Pinpoint the cell where the given text exists, returning its [x, y] midpoint coordinate. 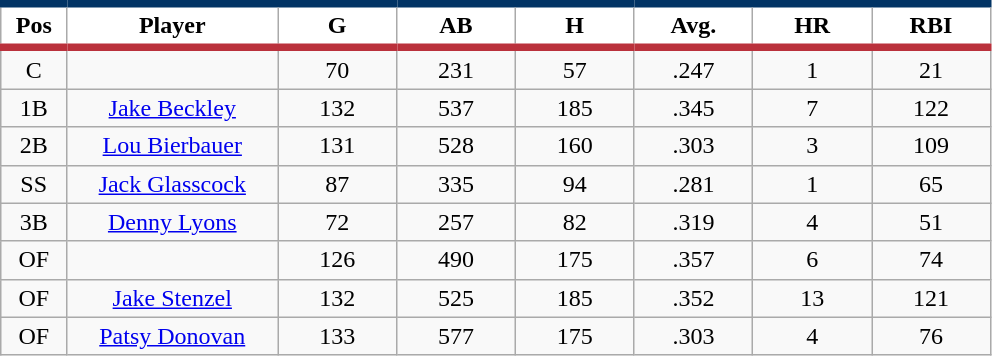
335 [456, 184]
HR [812, 26]
257 [456, 222]
Jake Stenzel [172, 298]
72 [338, 222]
Jake Beckley [172, 108]
74 [932, 260]
Denny Lyons [172, 222]
537 [456, 108]
126 [338, 260]
H [574, 26]
2B [34, 146]
94 [574, 184]
13 [812, 298]
.352 [694, 298]
122 [932, 108]
70 [338, 68]
65 [932, 184]
7 [812, 108]
528 [456, 146]
231 [456, 68]
490 [456, 260]
SS [34, 184]
109 [932, 146]
525 [456, 298]
.281 [694, 184]
AB [456, 26]
.319 [694, 222]
G [338, 26]
6 [812, 260]
131 [338, 146]
Pos [34, 26]
Player [172, 26]
Patsy Donovan [172, 336]
1B [34, 108]
RBI [932, 26]
3B [34, 222]
76 [932, 336]
Avg. [694, 26]
577 [456, 336]
133 [338, 336]
C [34, 68]
.247 [694, 68]
82 [574, 222]
.345 [694, 108]
57 [574, 68]
160 [574, 146]
.357 [694, 260]
3 [812, 146]
51 [932, 222]
121 [932, 298]
21 [932, 68]
Jack Glasscock [172, 184]
Lou Bierbauer [172, 146]
87 [338, 184]
